Provide the (X, Y) coordinate of the cell's center where the given text is located.  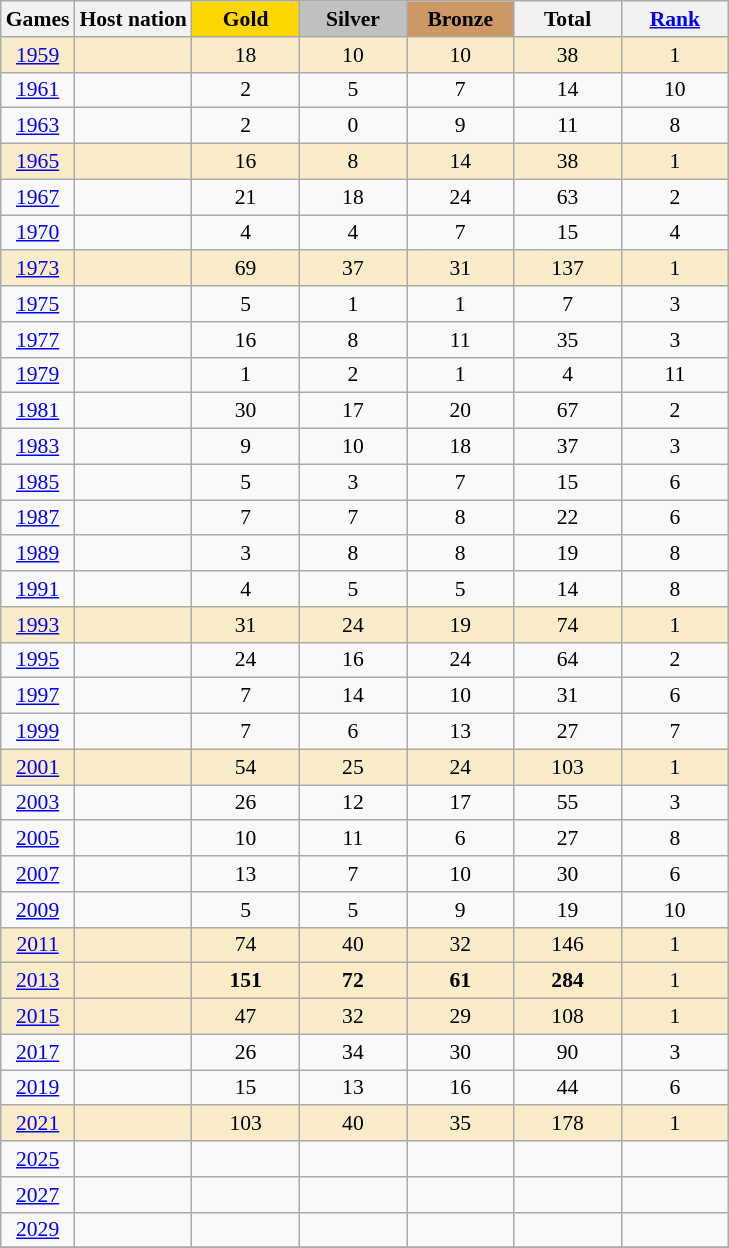
54 (246, 767)
1985 (38, 482)
1989 (38, 554)
69 (246, 269)
21 (246, 197)
2003 (38, 803)
2001 (38, 767)
146 (568, 945)
1981 (38, 411)
12 (352, 803)
Host nation (132, 19)
1983 (38, 447)
1993 (38, 625)
2005 (38, 839)
1997 (38, 696)
1970 (38, 233)
151 (246, 981)
67 (568, 411)
Rank (674, 19)
2017 (38, 1052)
64 (568, 660)
1965 (38, 162)
2027 (38, 1195)
1991 (38, 589)
0 (352, 126)
2015 (38, 1017)
2013 (38, 981)
2007 (38, 874)
2019 (38, 1088)
1987 (38, 518)
1963 (38, 126)
63 (568, 197)
2025 (38, 1159)
25 (352, 767)
2011 (38, 945)
178 (568, 1124)
2021 (38, 1124)
90 (568, 1052)
Total (568, 19)
Silver (352, 19)
29 (460, 1017)
137 (568, 269)
108 (568, 1017)
1979 (38, 375)
1999 (38, 732)
1995 (38, 660)
284 (568, 981)
72 (352, 981)
44 (568, 1088)
1975 (38, 304)
1959 (38, 55)
47 (246, 1017)
55 (568, 803)
1973 (38, 269)
34 (352, 1052)
Bronze (460, 19)
Gold (246, 19)
2029 (38, 1230)
1961 (38, 90)
20 (460, 411)
Games (38, 19)
61 (460, 981)
1977 (38, 340)
22 (568, 518)
2009 (38, 910)
1967 (38, 197)
